For the text-containing cell, return its midpoint in [X, Y] coordinate format. 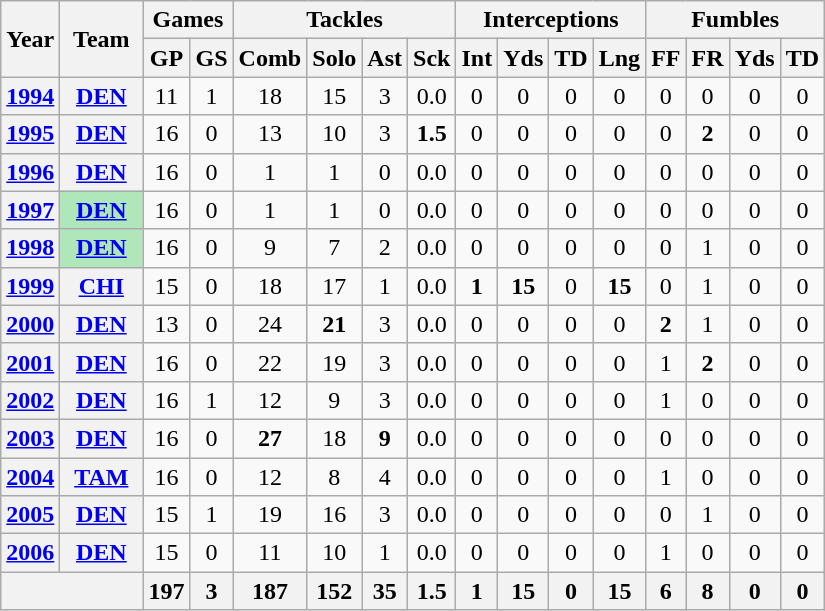
GS [212, 58]
1998 [30, 248]
187 [270, 591]
2006 [30, 553]
Year [30, 39]
Solo [334, 58]
2003 [30, 438]
Comb [270, 58]
2002 [30, 400]
FF [666, 58]
Lng [619, 58]
FR [708, 58]
1996 [30, 172]
4 [385, 477]
Tackles [344, 20]
Team [102, 39]
17 [334, 286]
CHI [102, 286]
152 [334, 591]
6 [666, 591]
21 [334, 324]
22 [270, 362]
Interceptions [551, 20]
TAM [102, 477]
1999 [30, 286]
27 [270, 438]
2004 [30, 477]
1997 [30, 210]
Int [477, 58]
35 [385, 591]
Games [188, 20]
Sck [432, 58]
2005 [30, 515]
7 [334, 248]
1995 [30, 134]
GP [166, 58]
2000 [30, 324]
1994 [30, 96]
Fumbles [736, 20]
197 [166, 591]
2001 [30, 362]
24 [270, 324]
Ast [385, 58]
